Locate the cell with the specified text and output its [X, Y] center coordinate. 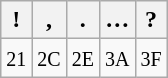
21 [16, 58]
… [117, 20]
? [151, 20]
3A [117, 58]
! [16, 20]
, [49, 20]
2E [82, 58]
. [82, 20]
2C [49, 58]
3F [151, 58]
